For the text-containing cell, return its midpoint in [x, y] coordinate format. 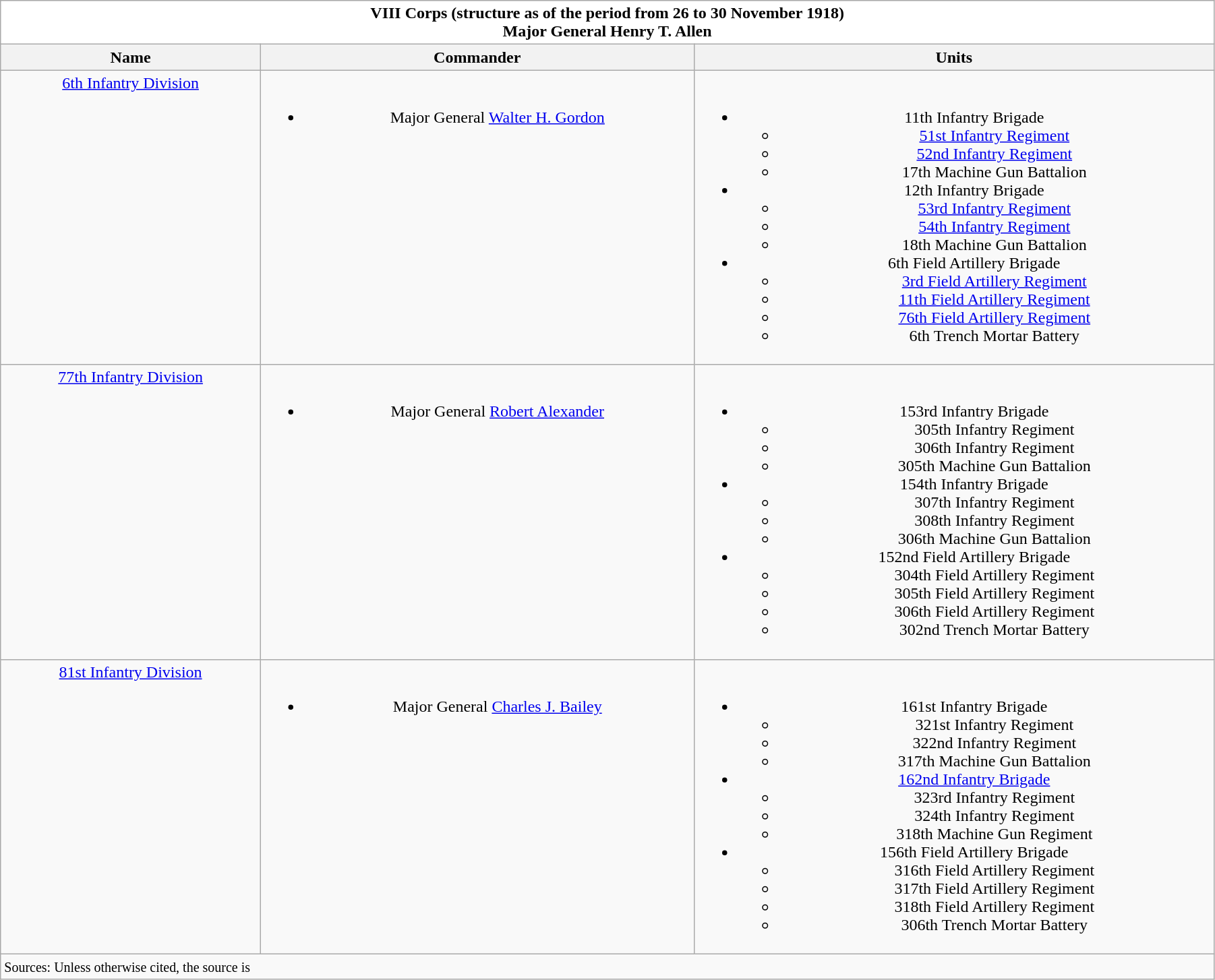
6th Infantry Division [131, 217]
77th Infantry Division [131, 512]
81st Infantry Division [131, 806]
Major General Robert Alexander [477, 512]
Units [953, 57]
VIII Corps (structure as of the period from 26 to 30 November 1918)Major General Henry T. Allen [607, 23]
Commander [477, 57]
Major General Charles J. Bailey [477, 806]
Sources: Unless otherwise cited, the source is [607, 967]
Major General Walter H. Gordon [477, 217]
Name [131, 57]
